Locate the cell with the specified text and output its [X, Y] center coordinate. 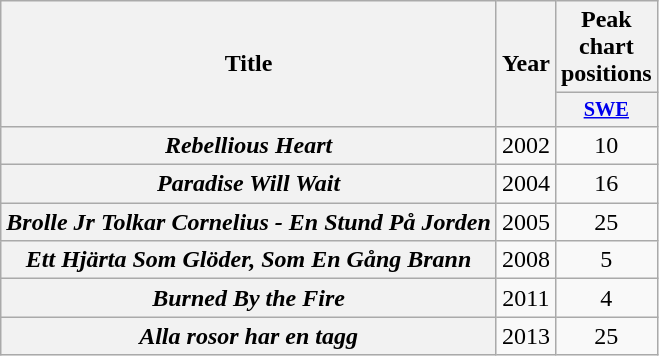
Rebellious Heart [249, 145]
Year [526, 64]
Ett Hjärta Som Glöder, Som En Gång Brann [249, 260]
Peak chart positions [606, 47]
5 [606, 260]
2008 [526, 260]
Alla rosor har en tagg [249, 336]
10 [606, 145]
2013 [526, 336]
Title [249, 64]
2004 [526, 184]
Brolle Jr Tolkar Cornelius - En Stund På Jorden [249, 222]
Paradise Will Wait [249, 184]
Burned By the Fire [249, 298]
2011 [526, 298]
4 [606, 298]
SWE [606, 110]
16 [606, 184]
2002 [526, 145]
2005 [526, 222]
